Extract the (X, Y) coordinate from the center of the cell holding the provided text.  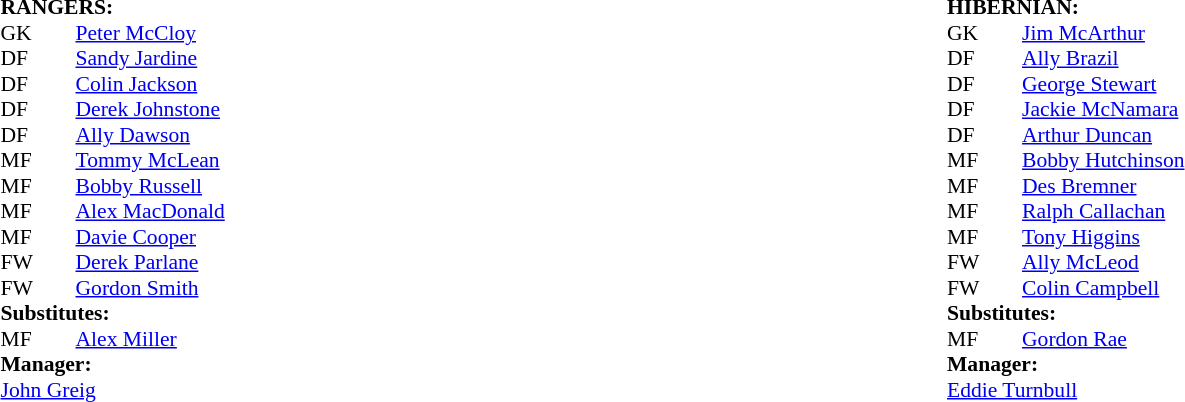
Gordon Rae (1104, 339)
Peter McCloy (150, 33)
Jackie McNamara (1104, 109)
Tony Higgins (1104, 237)
Derek Johnstone (150, 109)
Ally Dawson (150, 135)
Colin Jackson (150, 84)
Ralph Callachan (1104, 211)
Arthur Duncan (1104, 135)
Gordon Smith (150, 288)
Alex MacDonald (150, 211)
Ally Brazil (1104, 59)
Bobby Russell (150, 186)
Bobby Hutchinson (1104, 161)
Colin Campbell (1104, 288)
Tommy McLean (150, 161)
Alex Miller (150, 339)
Sandy Jardine (150, 59)
Des Bremner (1104, 186)
Davie Cooper (150, 237)
Derek Parlane (150, 263)
Jim McArthur (1104, 33)
George Stewart (1104, 84)
Ally McLeod (1104, 263)
